Scan for the cell matching the given text and deliver its [x, y] coordinate at center. 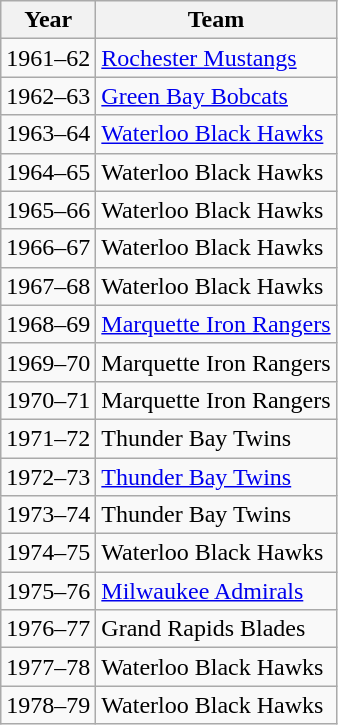
1977–78 [48, 667]
1961–62 [48, 58]
1974–75 [48, 553]
1969–70 [48, 362]
Year [48, 20]
1972–73 [48, 477]
Milwaukee Admirals [216, 591]
1964–65 [48, 172]
1965–66 [48, 210]
Green Bay Bobcats [216, 96]
1966–67 [48, 248]
Team [216, 20]
1970–71 [48, 400]
1962–63 [48, 96]
1978–79 [48, 705]
1967–68 [48, 286]
Grand Rapids Blades [216, 629]
1968–69 [48, 324]
1975–76 [48, 591]
1973–74 [48, 515]
Rochester Mustangs [216, 58]
1963–64 [48, 134]
1976–77 [48, 629]
1971–72 [48, 438]
